Find where the given text appears and provide that cell's center as [X, Y] coordinate. 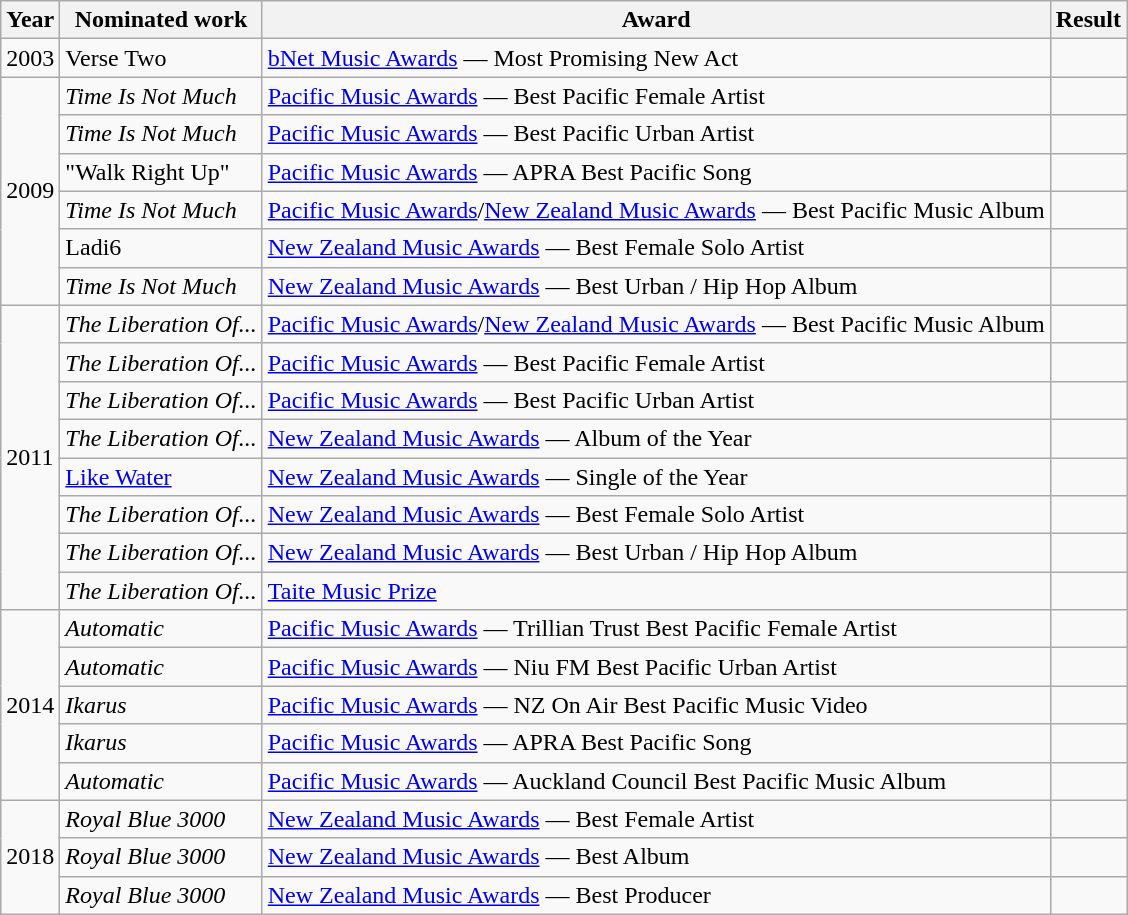
Year [30, 20]
Award [656, 20]
Pacific Music Awards — Niu FM Best Pacific Urban Artist [656, 667]
New Zealand Music Awards — Album of the Year [656, 438]
Pacific Music Awards — Trillian Trust Best Pacific Female Artist [656, 629]
Taite Music Prize [656, 591]
Pacific Music Awards — NZ On Air Best Pacific Music Video [656, 705]
Nominated work [161, 20]
2003 [30, 58]
2011 [30, 457]
New Zealand Music Awards — Best Producer [656, 895]
New Zealand Music Awards — Best Female Artist [656, 819]
2009 [30, 191]
Verse Two [161, 58]
New Zealand Music Awards — Single of the Year [656, 477]
2014 [30, 705]
Pacific Music Awards — Auckland Council Best Pacific Music Album [656, 781]
"Walk Right Up" [161, 172]
2018 [30, 857]
bNet Music Awards — Most Promising New Act [656, 58]
Result [1088, 20]
Like Water [161, 477]
New Zealand Music Awards — Best Album [656, 857]
Ladi6 [161, 248]
